Search for the cell housing the specified text and yield its [x, y] center coordinate. 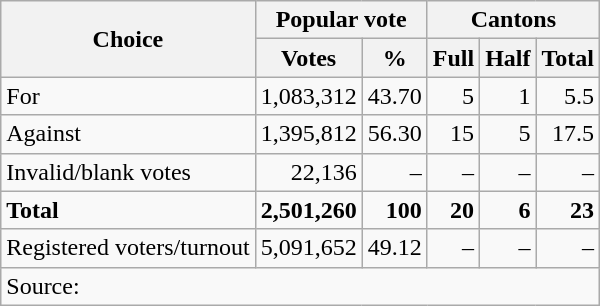
% [394, 58]
5.5 [568, 96]
23 [568, 210]
6 [508, 210]
Half [508, 58]
Popular vote [341, 20]
2,501,260 [308, 210]
43.70 [394, 96]
Against [128, 134]
22,136 [308, 172]
1 [508, 96]
15 [453, 134]
Invalid/blank votes [128, 172]
Registered voters/turnout [128, 248]
For [128, 96]
5,091,652 [308, 248]
Choice [128, 39]
49.12 [394, 248]
56.30 [394, 134]
100 [394, 210]
17.5 [568, 134]
20 [453, 210]
Full [453, 58]
1,395,812 [308, 134]
1,083,312 [308, 96]
Cantons [513, 20]
Votes [308, 58]
Source: [300, 286]
